From the cell containing the given text, extract its center point as [x, y] coordinate. 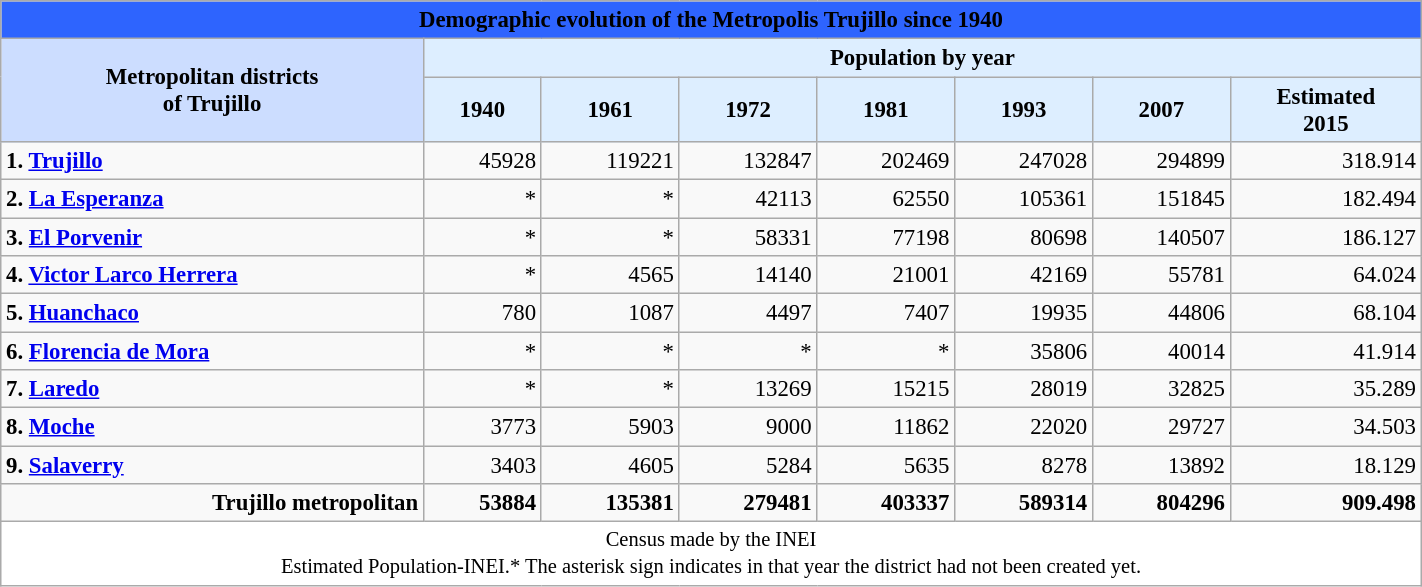
53884 [482, 502]
22020 [1024, 427]
202469 [886, 161]
Census made by the INEI Estimated Population-INEI.* The asterisk sign indicates in that year the district had not been created yet. [711, 553]
11862 [886, 427]
Population by year [922, 58]
68.104 [1326, 313]
42113 [748, 199]
13269 [748, 389]
1940 [482, 110]
35806 [1024, 351]
2007 [1161, 110]
55781 [1161, 275]
14140 [748, 275]
4565 [610, 275]
132847 [748, 161]
Metropolitan districts of Trujillo [212, 90]
5. Huanchaco [212, 313]
151845 [1161, 199]
7407 [886, 313]
5903 [610, 427]
19935 [1024, 313]
21001 [886, 275]
318.914 [1326, 161]
4. Victor Larco Herrera [212, 275]
15215 [886, 389]
35.289 [1326, 389]
58331 [748, 237]
29727 [1161, 427]
6. Florencia de Mora [212, 351]
247028 [1024, 161]
294899 [1161, 161]
77198 [886, 237]
182.494 [1326, 199]
1981 [886, 110]
8. Moche [212, 427]
186.127 [1326, 237]
119221 [610, 161]
64.024 [1326, 275]
40014 [1161, 351]
1993 [1024, 110]
780 [482, 313]
32825 [1161, 389]
13892 [1161, 465]
105361 [1024, 199]
Estimated 2015 [1326, 110]
1972 [748, 110]
Demographic evolution of the Metropolis Trujillo since 1940 [711, 20]
909.498 [1326, 502]
3. El Porvenir [212, 237]
42169 [1024, 275]
589314 [1024, 502]
1961 [610, 110]
8278 [1024, 465]
34.503 [1326, 427]
279481 [748, 502]
44806 [1161, 313]
45928 [482, 161]
140507 [1161, 237]
804296 [1161, 502]
403337 [886, 502]
18.129 [1326, 465]
135381 [610, 502]
2. La Esperanza [212, 199]
41.914 [1326, 351]
7. Laredo [212, 389]
4605 [610, 465]
3773 [482, 427]
62550 [886, 199]
5635 [886, 465]
3403 [482, 465]
80698 [1024, 237]
Trujillo metropolitan [212, 502]
1. Trujillo [212, 161]
9000 [748, 427]
4497 [748, 313]
1087 [610, 313]
5284 [748, 465]
9. Salaverry [212, 465]
28019 [1024, 389]
